Scan for the cell matching the given text and deliver its [x, y] coordinate at center. 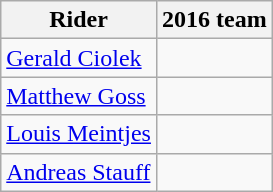
Gerald Ciolek [79, 58]
Matthew Goss [79, 96]
Louis Meintjes [79, 134]
Rider [79, 20]
2016 team [214, 20]
Andreas Stauff [79, 172]
